Locate the cell with the specified text and output its (X, Y) center coordinate. 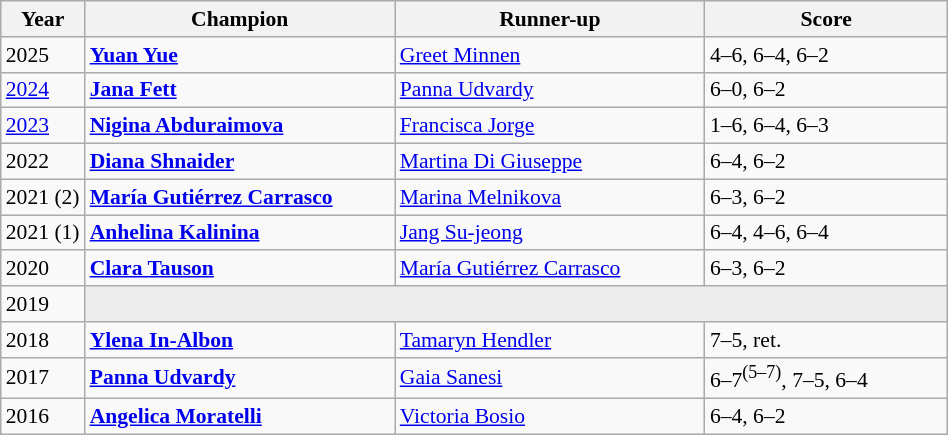
2017 (43, 378)
7–5, ret. (826, 340)
Marina Melnikova (550, 197)
6–7(5–7), 7–5, 6–4 (826, 378)
Year (43, 19)
Yuan Yue (240, 55)
Clara Tauson (240, 269)
2021 (2) (43, 197)
2023 (43, 126)
Tamaryn Hendler (550, 340)
2021 (1) (43, 233)
Martina Di Giuseppe (550, 162)
2018 (43, 340)
Score (826, 19)
2019 (43, 304)
Diana Shnaider (240, 162)
Anhelina Kalinina (240, 233)
2016 (43, 417)
2022 (43, 162)
Jana Fett (240, 90)
Ylena In-Albon (240, 340)
Jang Su-jeong (550, 233)
2020 (43, 269)
6–4, 4–6, 6–4 (826, 233)
1–6, 6–4, 6–3 (826, 126)
Runner-up (550, 19)
6–0, 6–2 (826, 90)
4–6, 6–4, 6–2 (826, 55)
Angelica Moratelli (240, 417)
Francisca Jorge (550, 126)
Gaia Sanesi (550, 378)
2024 (43, 90)
2025 (43, 55)
Champion (240, 19)
Victoria Bosio (550, 417)
Nigina Abduraimova (240, 126)
Greet Minnen (550, 55)
